Scan for the cell matching the given text and deliver its [x, y] coordinate at center. 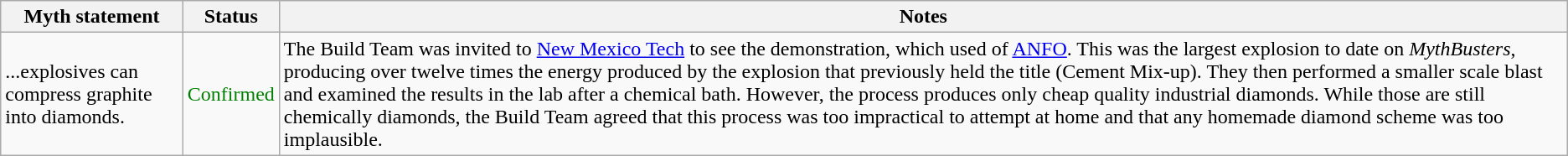
Notes [923, 17]
Confirmed [231, 94]
Status [231, 17]
Myth statement [92, 17]
...explosives can compress graphite into diamonds. [92, 94]
